Determine the [X, Y] coordinate at the center of the cell enclosing the given text.  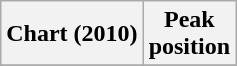
Chart (2010) [72, 34]
Peakposition [189, 34]
